Capture the cell that displays the provided text and extract its (x, y) central coordinate. 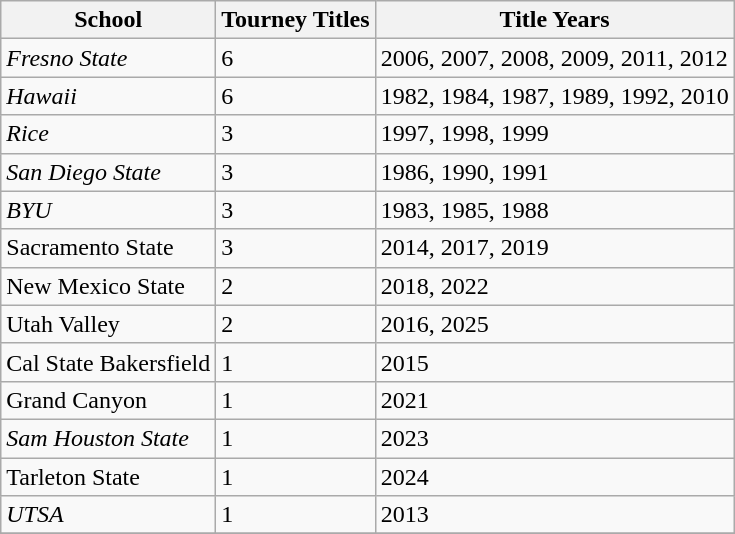
UTSA (108, 515)
Rice (108, 134)
2016, 2025 (554, 324)
1982, 1984, 1987, 1989, 1992, 2010 (554, 96)
2021 (554, 400)
Utah Valley (108, 324)
1986, 1990, 1991 (554, 172)
Sacramento State (108, 248)
Title Years (554, 20)
San Diego State (108, 172)
Sam Houston State (108, 438)
2024 (554, 477)
Hawaii (108, 96)
2015 (554, 362)
2013 (554, 515)
Grand Canyon (108, 400)
School (108, 20)
1983, 1985, 1988 (554, 210)
2018, 2022 (554, 286)
Tarleton State (108, 477)
2023 (554, 438)
Cal State Bakersfield (108, 362)
Fresno State (108, 58)
1997, 1998, 1999 (554, 134)
2014, 2017, 2019 (554, 248)
BYU (108, 210)
2006, 2007, 2008, 2009, 2011, 2012 (554, 58)
Tourney Titles (296, 20)
New Mexico State (108, 286)
